Find where the given text appears and provide that cell's center as (X, Y) coordinate. 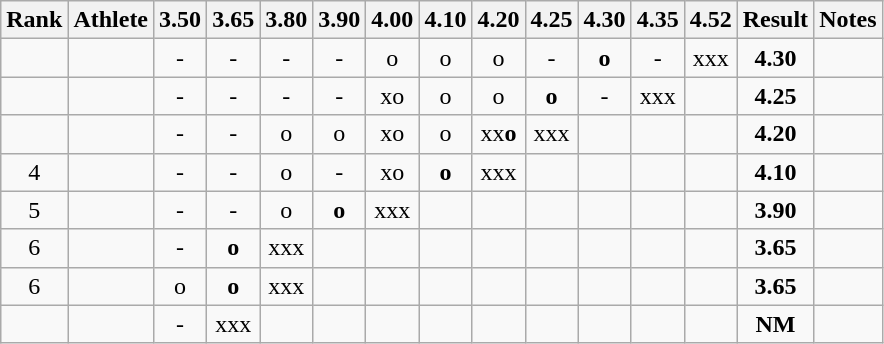
Result (775, 20)
4.35 (658, 20)
3.80 (286, 20)
Rank (34, 20)
5 (34, 210)
4.52 (710, 20)
4 (34, 172)
xxo (498, 134)
3.50 (180, 20)
NM (775, 324)
Notes (848, 20)
4.00 (392, 20)
Athlete (111, 20)
